Capture the cell that displays the provided text and extract its (x, y) central coordinate. 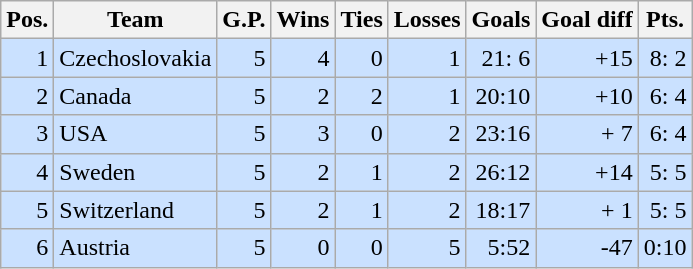
6 (28, 248)
Ties (362, 20)
+ 1 (587, 210)
21: 6 (501, 58)
G.P. (244, 20)
Team (136, 20)
Goal diff (587, 20)
26:12 (501, 172)
+ 7 (587, 134)
-47 (587, 248)
Sweden (136, 172)
Czechoslovakia (136, 58)
+14 (587, 172)
Austria (136, 248)
+15 (587, 58)
5:52 (501, 248)
Pos. (28, 20)
Switzerland (136, 210)
Canada (136, 96)
8: 2 (665, 58)
18:17 (501, 210)
USA (136, 134)
Pts. (665, 20)
Goals (501, 20)
20:10 (501, 96)
Losses (427, 20)
+10 (587, 96)
0:10 (665, 248)
Wins (303, 20)
23:16 (501, 134)
